Detect which cell encompasses the target text, then output its [X, Y] center coordinate. 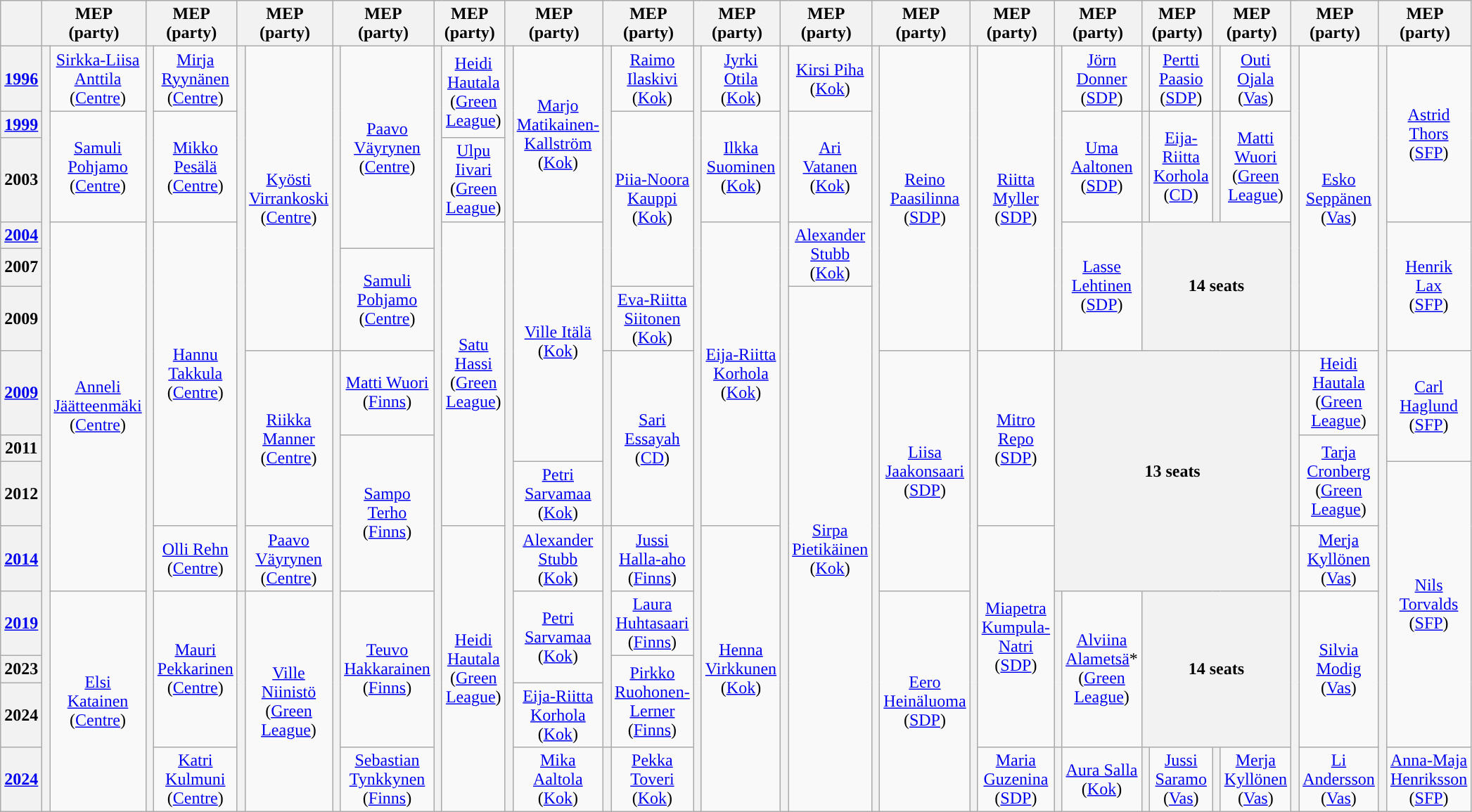
Pekka Toveri(Kok) [653, 780]
Matti Wuori(Green League) [1255, 166]
Uma Aaltonen(SDP) [1102, 166]
Esko Seppänen(Vas) [1339, 198]
2012 [21, 494]
2003 [21, 180]
13 seats [1173, 471]
Miapetra Kumpula-Natri(SDP) [1016, 636]
Tarja Cronberg(Green League) [1339, 480]
Piia-Noora Kauppi(Kok) [653, 198]
Silvia Modig(Vas) [1339, 669]
Astrid Thors(SFP) [1428, 134]
Ville Niinistö(Green League) [288, 701]
2004 [21, 235]
Teuvo Hakkarainen(Finns) [388, 669]
Ilkka Suominen(Kok) [741, 166]
1996 [21, 79]
Jyrki Otila(Kok) [741, 79]
Carl Haglund(SFP) [1428, 406]
Ari Vatanen(Kok) [830, 166]
Jörn Donner(SDP) [1102, 79]
Olli Rehn(Centre) [196, 558]
Alviina Alametsä*(Green League) [1102, 669]
Henna Virkkunen(Kok) [741, 669]
Kirsi Piha(Kok) [830, 79]
2007 [21, 267]
Mika Aaltola(Kok) [558, 780]
Elsi Katainen(Centre) [98, 701]
Lasse Lehtinen(SDP) [1102, 286]
Marjo Matikainen-Kallström(Kok) [558, 134]
Aura Salla(Kok) [1102, 780]
Sirkka-Liisa Anttila(Centre) [98, 79]
Mauri Pekkarinen(Centre) [196, 669]
2014 [21, 558]
Li Andersson(Vas) [1339, 780]
Pertti Paasio(SDP) [1181, 79]
Mirja Ryynänen(Centre) [196, 79]
Pirkko Ruohonen-Lerner(Finns) [653, 701]
Eva-Riitta Siitonen(Kok) [653, 318]
Maria Guzenina(SDP) [1016, 780]
Katri Kulmuni(Centre) [196, 780]
Kyösti Virrankoski(Centre) [288, 198]
Anneli Jäätteenmäki(Centre) [98, 406]
Sari Essayah(CD) [653, 439]
Anna-Maja Henriksson(SFP) [1428, 780]
Sampo Terho(Finns) [388, 513]
Riikka Manner(Centre) [288, 439]
1999 [21, 124]
2023 [21, 669]
Sebastian Tynkkynen(Finns) [388, 780]
Reino Paasilinna(SDP) [925, 198]
Ville Itälä(Kok) [558, 342]
Satu Hassi(Green League) [473, 374]
Ulpu Iivari(Green League) [473, 180]
Eero Heinäluoma(SDP) [925, 701]
Raimo Ilaskivi(Kok) [653, 79]
Mitro Repo(SDP) [1016, 439]
Jussi Halla-aho(Finns) [653, 558]
Laura Huhtasaari(Finns) [653, 623]
Sirpa Pietikäinen(Kok) [830, 549]
Jussi Saramo(Vas) [1181, 780]
Outi Ojala(Vas) [1255, 79]
2019 [21, 623]
Mikko Pesälä(Centre) [196, 166]
Hannu Takkula(Centre) [196, 374]
Eija-Riitta Korhola(CD) [1181, 166]
Liisa Jaakonsaari(SDP) [925, 471]
2011 [21, 448]
Henrik Lax(SFP) [1428, 286]
Nils Torvalds(SFP) [1428, 604]
Matti Wuori(Finns) [388, 392]
Riitta Myller(SDP) [1016, 198]
